Locate the cell with the specified text and output its [x, y] center coordinate. 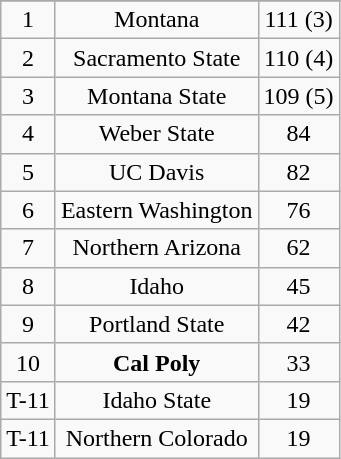
76 [298, 210]
1 [28, 20]
Montana State [156, 96]
Cal Poly [156, 362]
UC Davis [156, 172]
5 [28, 172]
109 (5) [298, 96]
2 [28, 58]
Weber State [156, 134]
9 [28, 324]
33 [298, 362]
7 [28, 248]
Northern Arizona [156, 248]
84 [298, 134]
8 [28, 286]
45 [298, 286]
Idaho [156, 286]
4 [28, 134]
82 [298, 172]
Montana [156, 20]
3 [28, 96]
110 (4) [298, 58]
10 [28, 362]
111 (3) [298, 20]
Northern Colorado [156, 438]
Portland State [156, 324]
Eastern Washington [156, 210]
62 [298, 248]
Sacramento State [156, 58]
6 [28, 210]
42 [298, 324]
Idaho State [156, 400]
